Output the [x, y] coordinate of the center of the cell containing the given text.  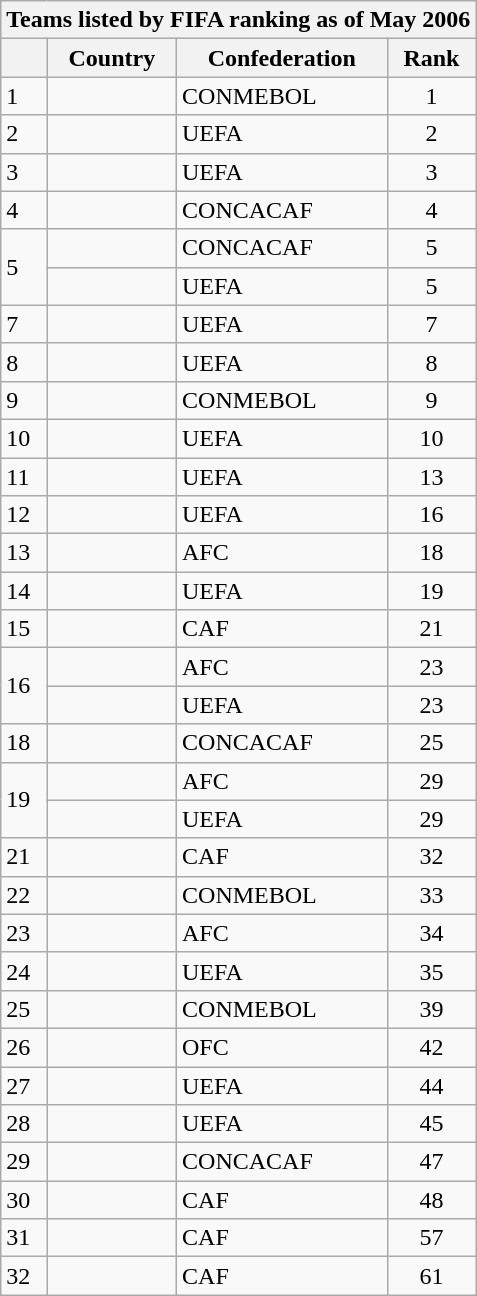
44 [432, 1085]
48 [432, 1200]
33 [432, 895]
Rank [432, 58]
Country [112, 58]
12 [24, 515]
47 [432, 1162]
11 [24, 477]
27 [24, 1085]
OFC [282, 1047]
45 [432, 1124]
26 [24, 1047]
28 [24, 1124]
22 [24, 895]
42 [432, 1047]
15 [24, 629]
14 [24, 591]
61 [432, 1276]
Confederation [282, 58]
57 [432, 1238]
31 [24, 1238]
24 [24, 971]
34 [432, 933]
39 [432, 1009]
35 [432, 971]
Teams listed by FIFA ranking as of May 2006 [238, 20]
30 [24, 1200]
